Scan for the cell matching the given text and deliver its (X, Y) coordinate at center. 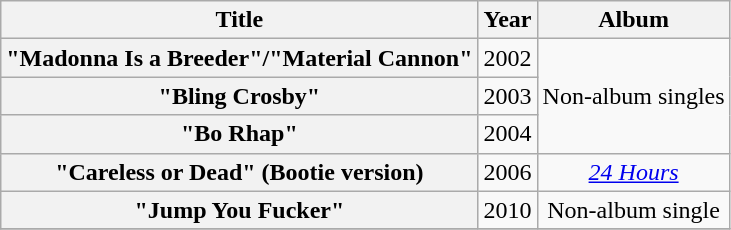
2010 (508, 210)
Non-album singles (634, 96)
2006 (508, 172)
Album (634, 20)
Year (508, 20)
2004 (508, 134)
"Jump You Fucker" (240, 210)
Non-album single (634, 210)
2003 (508, 96)
Title (240, 20)
"Careless or Dead" (Bootie version) (240, 172)
24 Hours (634, 172)
"Bling Crosby" (240, 96)
2002 (508, 58)
"Bo Rhap" (240, 134)
"Madonna Is a Breeder"/"Material Cannon" (240, 58)
